Provide the [x, y] coordinate of the cell's center where the given text is located.  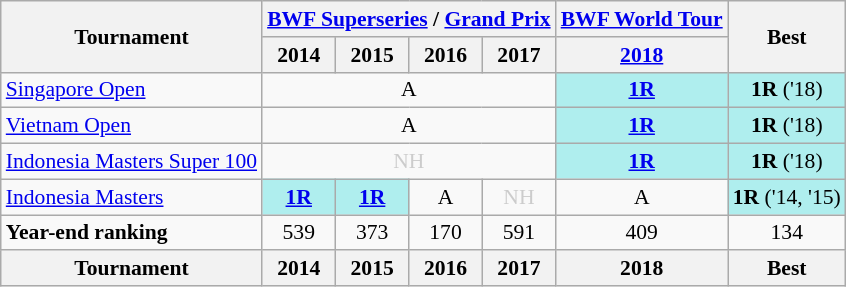
1R ('14, '15) [787, 197]
134 [787, 233]
Year-end ranking [132, 233]
BWF World Tour [642, 19]
170 [446, 233]
BWF Superseries / Grand Prix [409, 19]
373 [372, 233]
Indonesia Masters Super 100 [132, 162]
Singapore Open [132, 90]
409 [642, 233]
Vietnam Open [132, 126]
Indonesia Masters [132, 197]
539 [298, 233]
591 [518, 233]
